Output the (X, Y) coordinate of the center of the cell containing the given text.  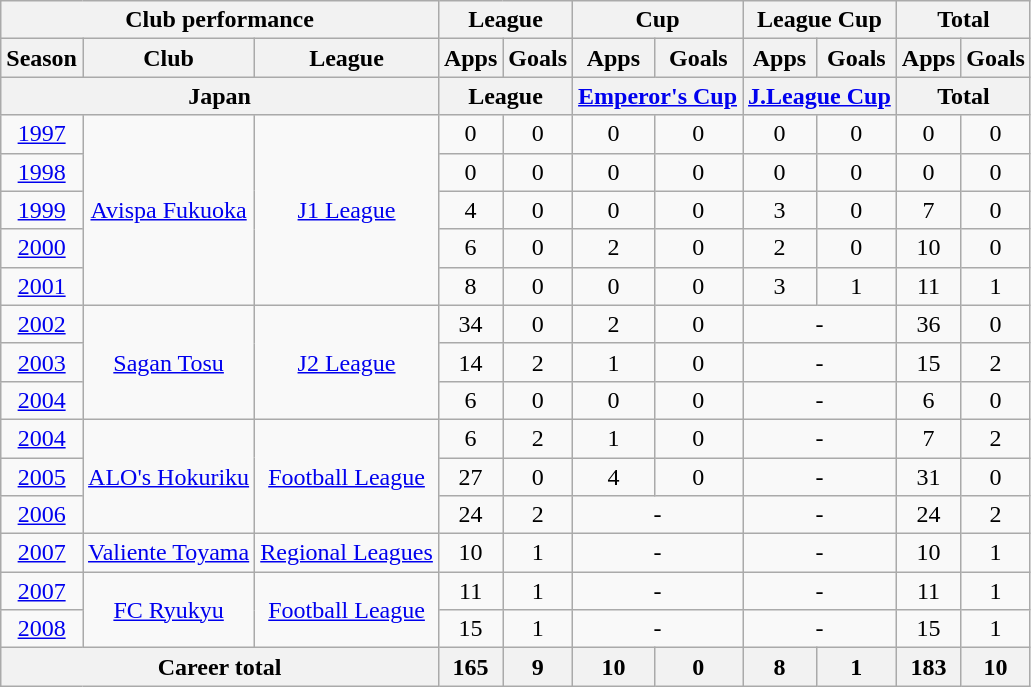
183 (928, 667)
165 (470, 667)
FC Ryukyu (168, 610)
1998 (42, 172)
Club performance (220, 20)
J1 League (347, 210)
2001 (42, 286)
Season (42, 58)
2003 (42, 362)
14 (470, 362)
1999 (42, 210)
Club (168, 58)
J.League Cup (820, 96)
Regional Leagues (347, 553)
Japan (220, 96)
1997 (42, 134)
Avispa Fukuoka (168, 210)
Cup (658, 20)
2000 (42, 248)
Career total (220, 667)
Emperor's Cup (658, 96)
ALO's Hokuriku (168, 476)
27 (470, 477)
League Cup (820, 20)
Valiente Toyama (168, 553)
2006 (42, 515)
J2 League (347, 362)
31 (928, 477)
36 (928, 324)
2002 (42, 324)
2008 (42, 629)
9 (538, 667)
34 (470, 324)
2005 (42, 477)
Sagan Tosu (168, 362)
